Capture the cell that displays the provided text and extract its (X, Y) central coordinate. 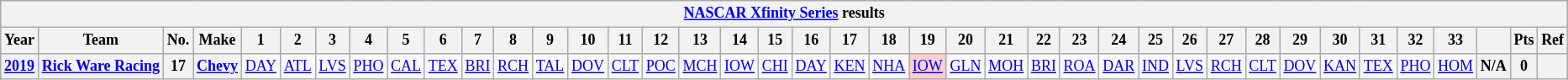
Make (218, 40)
24 (1119, 40)
23 (1079, 40)
9 (550, 40)
12 (660, 40)
31 (1378, 40)
GLN (966, 66)
KEN (850, 66)
7 (477, 40)
5 (407, 40)
19 (928, 40)
32 (1415, 40)
10 (588, 40)
4 (368, 40)
27 (1226, 40)
25 (1156, 40)
16 (811, 40)
Year (20, 40)
ROA (1079, 66)
TAL (550, 66)
Pts (1524, 40)
22 (1044, 40)
Rick Ware Racing (101, 66)
Team (101, 40)
2 (297, 40)
NHA (889, 66)
N/A (1493, 66)
POC (660, 66)
0 (1524, 66)
1 (260, 40)
NASCAR Xfinity Series results (785, 13)
CHI (775, 66)
8 (513, 40)
ATL (297, 66)
15 (775, 40)
DAR (1119, 66)
30 (1340, 40)
Chevy (218, 66)
29 (1300, 40)
3 (333, 40)
20 (966, 40)
MCH (700, 66)
No. (178, 40)
KAN (1340, 66)
HOM (1455, 66)
6 (443, 40)
IND (1156, 66)
Ref (1553, 40)
14 (739, 40)
13 (700, 40)
33 (1455, 40)
CAL (407, 66)
2019 (20, 66)
21 (1007, 40)
26 (1190, 40)
11 (625, 40)
18 (889, 40)
MOH (1007, 66)
28 (1262, 40)
